Return (x, y) of the center of cell containing provided text 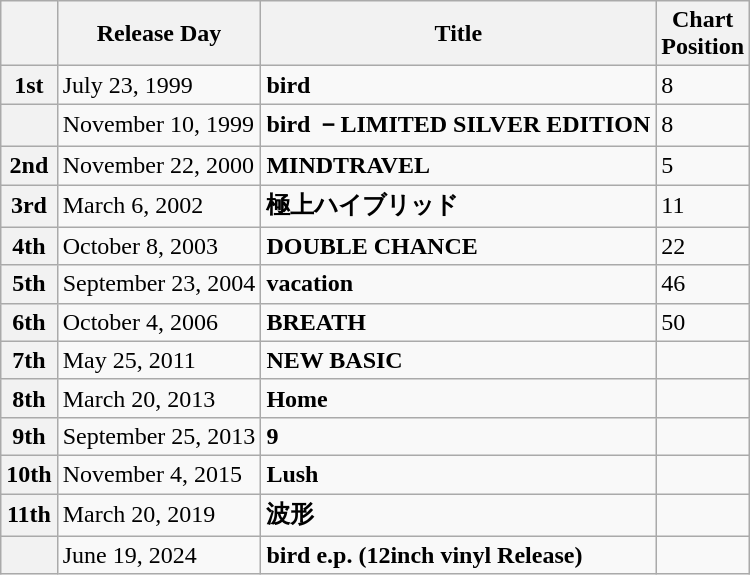
November 4, 2015 (159, 474)
50 (703, 322)
March 20, 2013 (159, 398)
Home (458, 398)
2nd (29, 165)
November 22, 2000 (159, 165)
bird (458, 85)
9 (458, 436)
6th (29, 322)
7th (29, 360)
November 10, 1999 (159, 126)
3rd (29, 206)
Chart Position (703, 34)
4th (29, 246)
極上ハイブリッド (458, 206)
波形 (458, 516)
Release Day (159, 34)
Lush (458, 474)
bird －LIMITED SILVER EDITION (458, 126)
10th (29, 474)
bird e.p. (12inch vinyl Release) (458, 555)
September 25, 2013 (159, 436)
March 6, 2002 (159, 206)
5 (703, 165)
May 25, 2011 (159, 360)
22 (703, 246)
9th (29, 436)
September 23, 2004 (159, 284)
March 20, 2019 (159, 516)
Title (458, 34)
October 4, 2006 (159, 322)
July 23, 1999 (159, 85)
vacation (458, 284)
8th (29, 398)
June 19, 2024 (159, 555)
DOUBLE CHANCE (458, 246)
MINDTRAVEL (458, 165)
11 (703, 206)
1st (29, 85)
46 (703, 284)
11th (29, 516)
October 8, 2003 (159, 246)
BREATH (458, 322)
NEW BASIC (458, 360)
5th (29, 284)
